Provide the (x, y) coordinate of the cell's center where the given text is located.  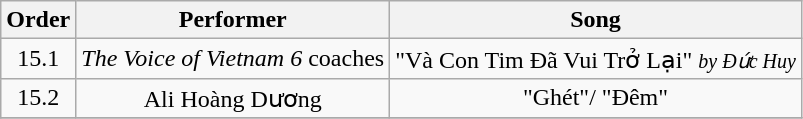
"Và Con Tim Đã Vui Trở Lại" by Đức Huy (596, 59)
Order (38, 20)
15.2 (38, 98)
Performer (233, 20)
The Voice of Vietnam 6 coaches (233, 59)
Song (596, 20)
"Ghét"/ "Đêm" (596, 98)
Ali Hoàng Dương (233, 98)
15.1 (38, 59)
